Capture the cell that displays the provided text and extract its [X, Y] central coordinate. 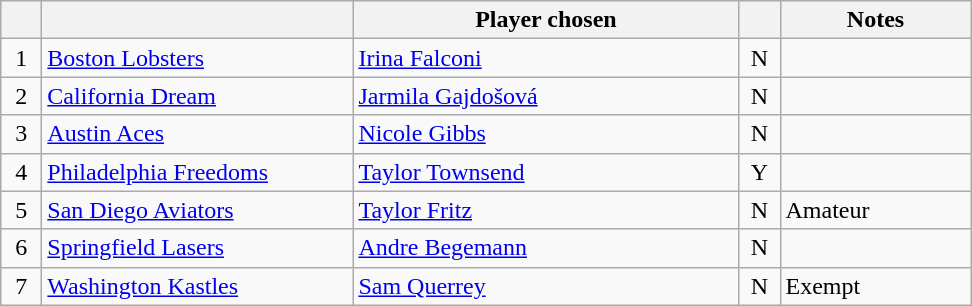
2 [22, 96]
3 [22, 134]
Amateur [876, 210]
Nicole Gibbs [546, 134]
San Diego Aviators [198, 210]
Irina Falconi [546, 58]
Washington Kastles [198, 286]
7 [22, 286]
Notes [876, 20]
Austin Aces [198, 134]
6 [22, 248]
Y [760, 172]
Andre Begemann [546, 248]
Taylor Townsend [546, 172]
Taylor Fritz [546, 210]
Player chosen [546, 20]
Philadelphia Freedoms [198, 172]
Exempt [876, 286]
1 [22, 58]
Jarmila Gajdošová [546, 96]
Sam Querrey [546, 286]
Boston Lobsters [198, 58]
Springfield Lasers [198, 248]
5 [22, 210]
4 [22, 172]
California Dream [198, 96]
